Locate the cell with the specified text and output its (X, Y) center coordinate. 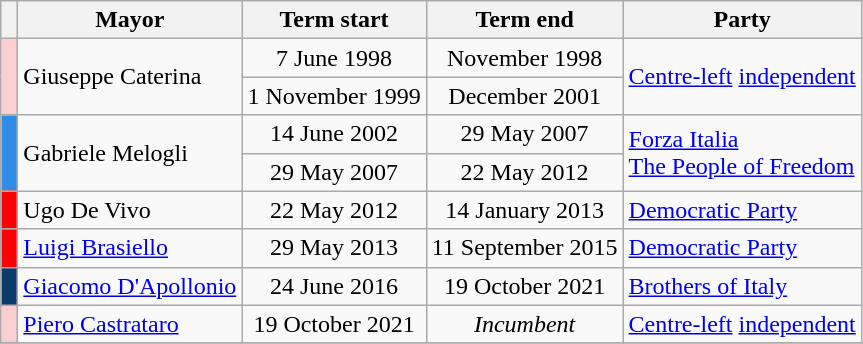
14 January 2013 (524, 210)
Term start (334, 20)
Giuseppe Caterina (130, 77)
Ugo De Vivo (130, 210)
Party (742, 20)
Mayor (130, 20)
Luigi Brasiello (130, 248)
Forza ItaliaThe People of Freedom (742, 153)
December 2001 (524, 96)
11 September 2015 (524, 248)
Incumbent (524, 324)
1 November 1999 (334, 96)
Brothers of Italy (742, 286)
24 June 2016 (334, 286)
7 June 1998 (334, 58)
Giacomo D'Apollonio (130, 286)
November 1998 (524, 58)
Gabriele Melogli (130, 153)
Term end (524, 20)
Piero Castrataro (130, 324)
14 June 2002 (334, 134)
29 May 2013 (334, 248)
